Identify which cell holds the provided text, then report its (X, Y) central coordinate. 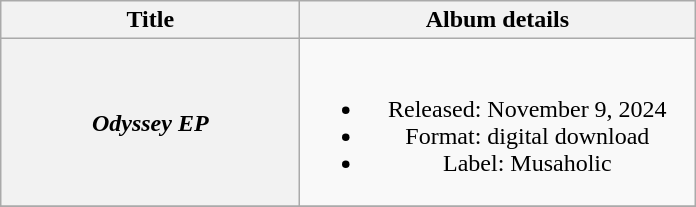
Odyssey EP (150, 122)
Title (150, 20)
Album details (498, 20)
Released: November 9, 2024Format: digital downloadLabel: Musaholic (498, 122)
